Pinpoint the cell where the given text exists, returning its (X, Y) midpoint coordinate. 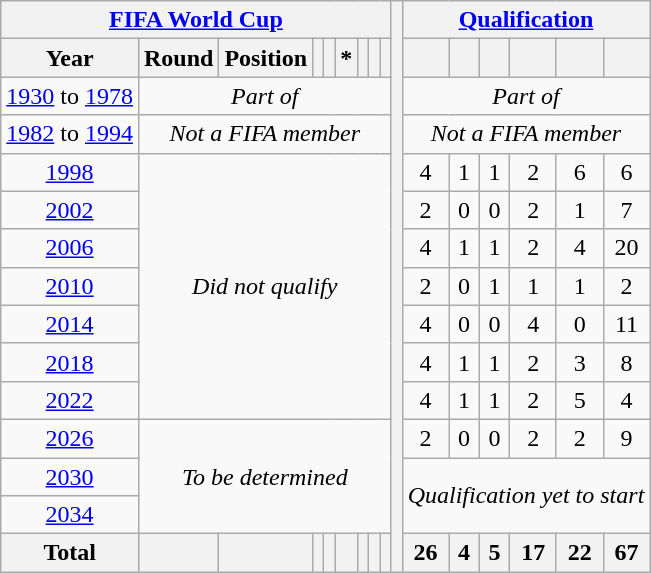
17 (534, 553)
2002 (70, 210)
2010 (70, 286)
Total (70, 553)
2014 (70, 324)
2034 (70, 515)
1982 to 1994 (70, 134)
To be determined (264, 476)
22 (580, 553)
Position (266, 58)
Qualification yet to start (526, 496)
Year (70, 58)
11 (626, 324)
2022 (70, 400)
9 (626, 438)
2018 (70, 362)
7 (626, 210)
67 (626, 553)
2006 (70, 248)
Round (178, 58)
Qualification (526, 20)
2030 (70, 477)
3 (580, 362)
20 (626, 248)
Did not qualify (264, 286)
26 (426, 553)
2026 (70, 438)
* (346, 58)
1998 (70, 172)
1930 to 1978 (70, 96)
FIFA World Cup (196, 20)
8 (626, 362)
